From the cell containing the given text, extract its center point as (x, y) coordinate. 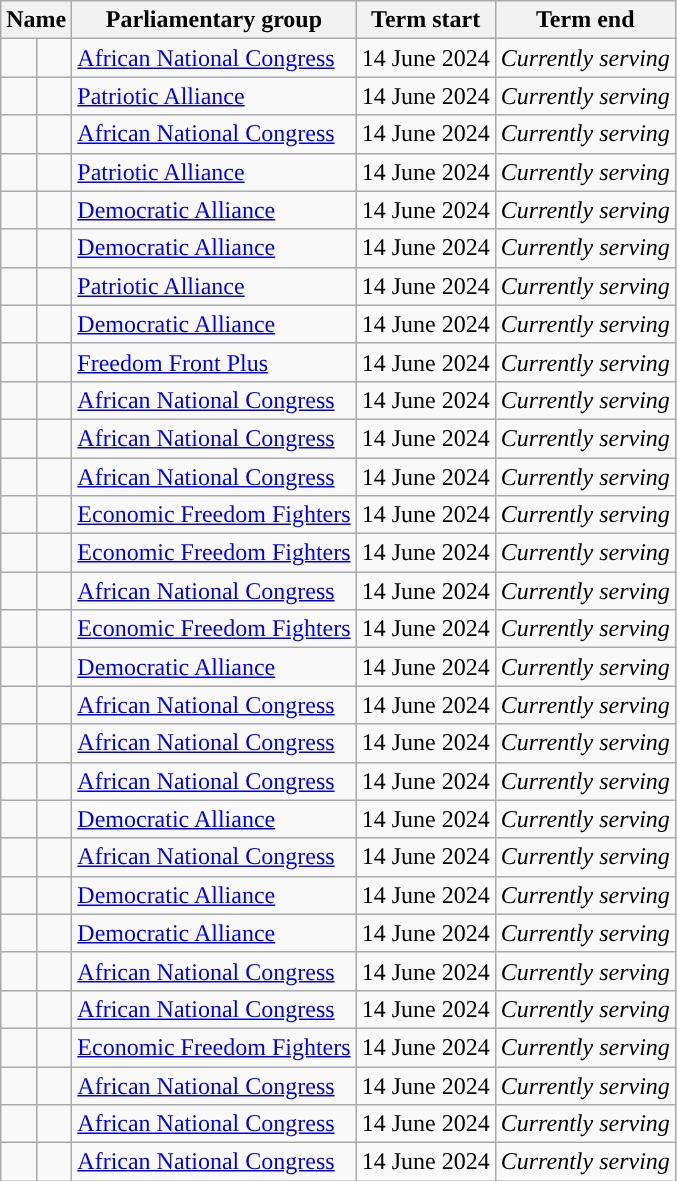
Term end (585, 20)
Parliamentary group (214, 20)
Name (36, 20)
Freedom Front Plus (214, 362)
Term start (426, 20)
